Locate the cell with the specified text and output its [X, Y] center coordinate. 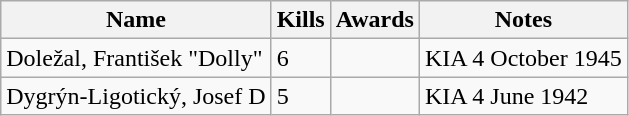
Notes [523, 20]
KIA 4 June 1942 [523, 96]
Awards [374, 20]
KIA 4 October 1945 [523, 58]
Dygrýn-Ligotický, Josef D [136, 96]
Name [136, 20]
Kills [300, 20]
Doležal, František "Dolly" [136, 58]
6 [300, 58]
5 [300, 96]
